For the text-containing cell, return its midpoint in [x, y] coordinate format. 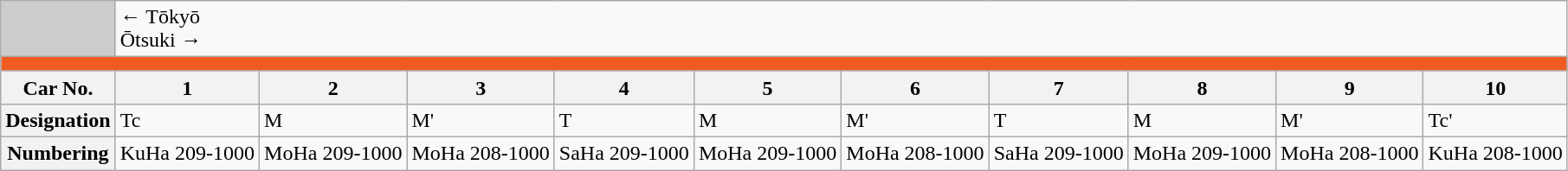
KuHa 208-1000 [1495, 153]
6 [915, 87]
10 [1495, 87]
3 [481, 87]
8 [1202, 87]
Designation [58, 120]
KuHa 209-1000 [187, 153]
1 [187, 87]
4 [623, 87]
7 [1058, 87]
2 [333, 87]
Tc [187, 120]
5 [767, 87]
Numbering [58, 153]
Tc' [1495, 120]
9 [1350, 87]
← TōkyōŌtsuki → [842, 29]
Car No. [58, 87]
